Identify which cell holds the provided text, then report its (X, Y) central coordinate. 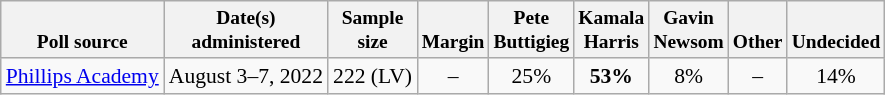
KamalaHarris (612, 30)
August 3–7, 2022 (246, 76)
Samplesize (372, 30)
Poll source (82, 30)
25% (532, 76)
53% (612, 76)
Margin (453, 30)
222 (LV) (372, 76)
Phillips Academy (82, 76)
Date(s)administered (246, 30)
Undecided (836, 30)
14% (836, 76)
Other (758, 30)
PeteButtigieg (532, 30)
GavinNewsom (688, 30)
8% (688, 76)
